Output the [x, y] coordinate of the center of the cell containing the given text.  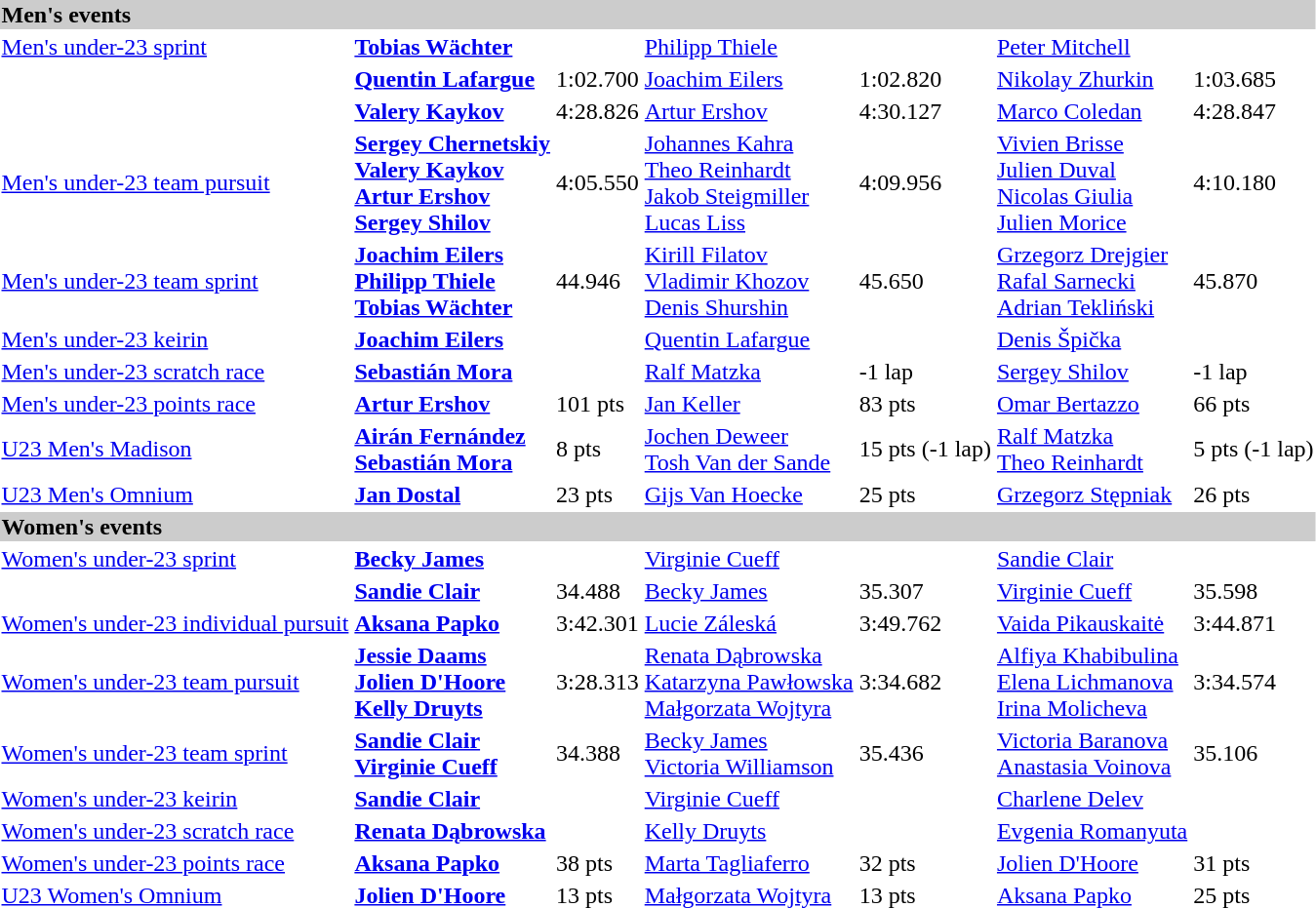
Women's under-23 scratch race [176, 831]
3:34.574 [1254, 682]
Evgenia Romanyuta [1092, 831]
Nikolay Zhurkin [1092, 79]
Joachim EilersPhilipp ThieleTobias Wächter [453, 281]
Women's under-23 team sprint [176, 753]
8 pts [598, 449]
1:03.685 [1254, 79]
Vaida Pikauskaitė [1092, 623]
Men's under-23 keirin [176, 339]
Grzegorz Stępniak [1092, 494]
35.436 [925, 753]
35.598 [1254, 591]
Jessie DaamsJolien D'HooreKelly Druyts [453, 682]
Sergey ChernetskiyValery KaykovArtur ErshovSergey Shilov [453, 183]
83 pts [925, 404]
3:42.301 [598, 623]
Valery Kaykov [453, 111]
44.946 [598, 281]
Airán FernándezSebastián Mora [453, 449]
Sergey Shilov [1092, 372]
Men's under-23 team sprint [176, 281]
U23 Men's Madison [176, 449]
U23 Men's Omnium [176, 494]
Johannes KahraTheo ReinhardtJakob SteigmillerLucas Liss [749, 183]
4:09.956 [925, 183]
4:05.550 [598, 183]
Grzegorz DrejgierRafal SarneckiAdrian Tekliński [1092, 281]
1:02.820 [925, 79]
23 pts [598, 494]
15 pts (-1 lap) [925, 449]
4:10.180 [1254, 183]
3:34.682 [925, 682]
Men's under-23 scratch race [176, 372]
Women's events [658, 527]
34.488 [598, 591]
Marta Tagliaferro [749, 863]
Tobias Wächter [453, 47]
Jochen DeweerTosh Van der Sande [749, 449]
Omar Bertazzo [1092, 404]
4:28.847 [1254, 111]
101 pts [598, 404]
Men's under-23 points race [176, 404]
Women's under-23 team pursuit [176, 682]
Vivien BrisseJulien DuvalNicolas GiuliaJulien Morice [1092, 183]
3:49.762 [925, 623]
4:30.127 [925, 111]
3:44.871 [1254, 623]
Denis Špička [1092, 339]
Sandie ClairVirginie Cueff [453, 753]
38 pts [598, 863]
Victoria BaranovaAnastasia Voinova [1092, 753]
Peter Mitchell [1092, 47]
35.106 [1254, 753]
Renata Dąbrowska [453, 831]
Women's under-23 individual pursuit [176, 623]
3:28.313 [598, 682]
Marco Coledan [1092, 111]
Men's under-23 sprint [176, 47]
26 pts [1254, 494]
Ralf MatzkaTheo Reinhardt [1092, 449]
Philipp Thiele [749, 47]
Women's under-23 points race [176, 863]
Jan Keller [749, 404]
35.307 [925, 591]
Women's under-23 keirin [176, 799]
1:02.700 [598, 79]
Jan Dostal [453, 494]
5 pts (-1 lap) [1254, 449]
31 pts [1254, 863]
Men's under-23 team pursuit [176, 183]
32 pts [925, 863]
Sebastián Mora [453, 372]
Lucie Záleská [749, 623]
Men's events [658, 15]
Becky JamesVictoria Williamson [749, 753]
Women's under-23 sprint [176, 559]
Kelly Druyts [749, 831]
66 pts [1254, 404]
4:28.826 [598, 111]
45.650 [925, 281]
Renata DąbrowskaKatarzyna PawłowskaMałgorzata Wojtyra [749, 682]
Alfiya KhabibulinaElena LichmanovaIrina Molicheva [1092, 682]
Gijs Van Hoecke [749, 494]
34.388 [598, 753]
25 pts [925, 494]
Charlene Delev [1092, 799]
45.870 [1254, 281]
Kirill FilatovVladimir KhozovDenis Shurshin [749, 281]
Jolien D'Hoore [1092, 863]
Ralf Matzka [749, 372]
